Return the [x, y] coordinate for the center point of the cell that contains the specified text.  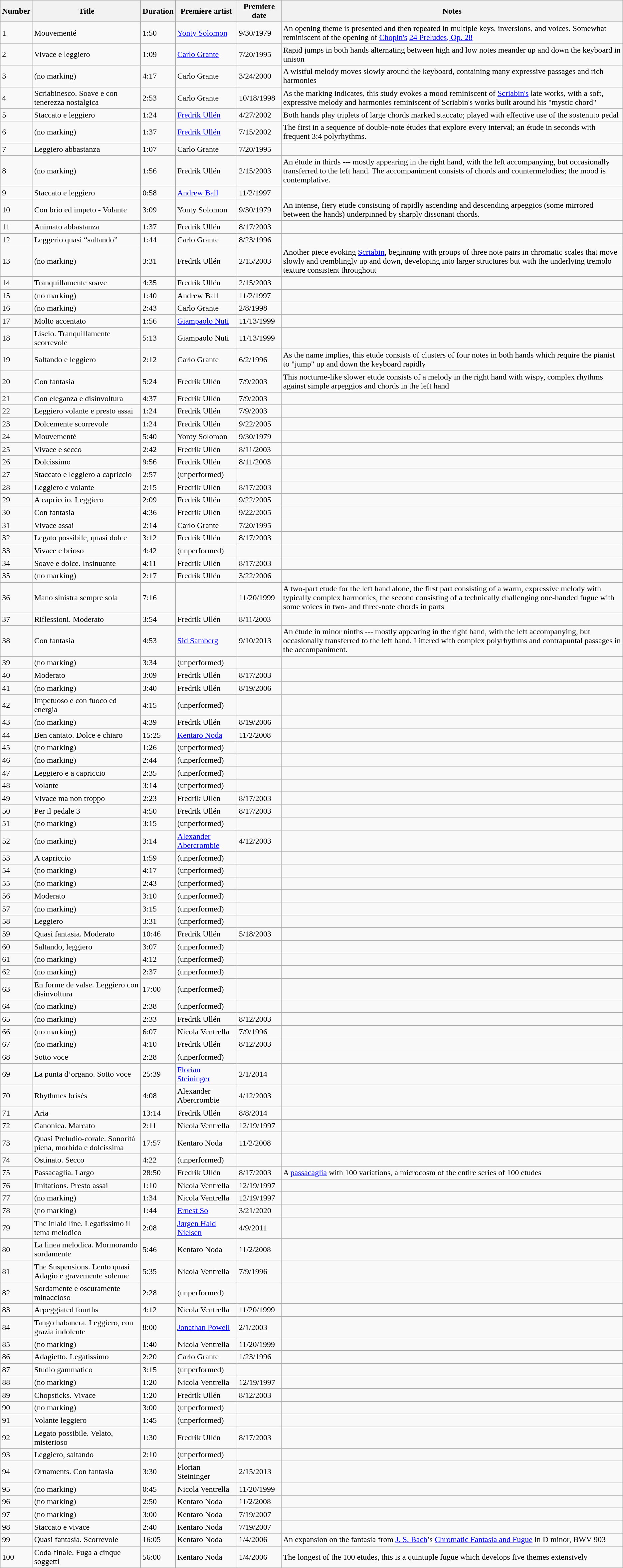
A passacaglia with 100 variations, a microcosm of the entire series of 100 etudes [452, 1173]
8/8/2014 [259, 1113]
4:50 [158, 811]
4:37 [158, 398]
Volante leggiero [87, 1420]
4/9/2011 [259, 1228]
4:10 [158, 1044]
1:07 [158, 149]
76 [16, 1185]
25:39 [158, 1074]
Animato abbastanza [87, 227]
2 [16, 55]
The Suspensions. Lento quasi Adagio e gravemente solenne [87, 1271]
60 [16, 946]
10 [16, 210]
Dolcissimo [87, 462]
15 [16, 296]
Quasi fantasia. Moderato [87, 934]
16:05 [158, 1540]
19 [16, 360]
9 [16, 192]
2/1/2003 [259, 1327]
Ben cantato. Dolce e chiaro [87, 735]
43 [16, 722]
Vivace assai [87, 525]
2:11 [158, 1126]
70 [16, 1096]
97 [16, 1514]
6:07 [158, 1032]
3:10 [158, 896]
83 [16, 1310]
61 [16, 959]
10/18/1998 [259, 98]
7/15/2002 [259, 132]
Staccato e vivace [87, 1527]
An expansion on the fantasia from J. S. Bach’s Chromatic Fantasia and Fugue in D minor, BWV 903 [452, 1540]
17:57 [158, 1143]
40 [16, 675]
Scriabinesco. Soave e con tenerezza nostalgica [87, 98]
Rhythmes brisés [87, 1096]
Adagietto. Legatissimo [87, 1357]
78 [16, 1211]
42 [16, 705]
A wistful melody moves slowly around the keyboard, containing many expressive passages and rich harmonies [452, 76]
La linea melodica. Mormorando sordamente [87, 1250]
La punta d’organo. Sotto voce [87, 1074]
Saltando e leggiero [87, 360]
48 [16, 786]
28:50 [158, 1173]
26 [16, 462]
Con eleganza e disinvoltura [87, 398]
9/10/2013 [259, 641]
2:33 [158, 1019]
16 [16, 308]
2:20 [158, 1357]
34 [16, 563]
13 [16, 261]
1:26 [158, 748]
49 [16, 798]
4:42 [158, 551]
Quasi fantasia. Scorrevole [87, 1540]
99 [16, 1540]
1:30 [158, 1437]
4:22 [158, 1160]
8:00 [158, 1327]
1:45 [158, 1420]
4/27/2002 [259, 115]
5:13 [158, 338]
92 [16, 1437]
28 [16, 487]
Ornaments. Con fantasia [87, 1472]
Con brio ed impeto - Volante [87, 210]
The inlaid line. Legatissimo il tema melodico [87, 1228]
Chopsticks. Vivace [87, 1395]
77 [16, 1198]
85 [16, 1344]
Jonathan Powell [206, 1327]
73 [16, 1143]
3/21/2020 [259, 1211]
4:08 [158, 1096]
98 [16, 1527]
64 [16, 1006]
80 [16, 1250]
2:44 [158, 760]
Both hands play triplets of large chords marked staccato; played with effective use of the sostenuto pedal [452, 115]
94 [16, 1472]
1:10 [158, 1185]
3:07 [158, 946]
38 [16, 641]
Notes [452, 11]
2:08 [158, 1228]
2/1/2014 [259, 1074]
17:00 [158, 989]
1:34 [158, 1198]
14 [16, 283]
47 [16, 773]
Title [87, 11]
56:00 [158, 1557]
2:35 [158, 773]
Canonica. Marcato [87, 1126]
Dolcemente scorrevole [87, 424]
Per il pedale 3 [87, 811]
55 [16, 883]
5:46 [158, 1250]
9:56 [158, 462]
Staccato e leggiero a capriccio [87, 474]
39 [16, 662]
84 [16, 1327]
Leggiero e volante [87, 487]
2:53 [158, 98]
63 [16, 989]
7:16 [158, 598]
Riflessioni. Moderato [87, 619]
33 [16, 551]
11 [16, 227]
4:39 [158, 722]
The first in a sequence of double-note études that explore every interval; an étude in seconds with frequent 3:4 polyrhythms. [452, 132]
7 [16, 149]
67 [16, 1044]
3:30 [158, 1472]
Tranquillamente soave [87, 283]
4:53 [158, 641]
2:40 [158, 1527]
87 [16, 1370]
3 [16, 76]
86 [16, 1357]
2:12 [158, 360]
Saltando, leggiero [87, 946]
4 [16, 98]
0:58 [158, 192]
Coda-finale. Fuga a cinque soggetti [87, 1557]
18 [16, 338]
27 [16, 474]
3:54 [158, 619]
62 [16, 972]
A capriccio [87, 858]
Sotto voce [87, 1057]
68 [16, 1057]
66 [16, 1032]
Impetuoso e con fuoco ed energia [87, 705]
4:15 [158, 705]
15:25 [158, 735]
5/18/2003 [259, 934]
10:46 [158, 934]
0:45 [158, 1489]
3/24/2000 [259, 76]
37 [16, 619]
2:37 [158, 972]
89 [16, 1395]
Premiere artist [206, 11]
2:09 [158, 500]
12 [16, 239]
58 [16, 921]
88 [16, 1382]
35 [16, 576]
Leggiero [87, 921]
5:24 [158, 382]
75 [16, 1173]
2:17 [158, 576]
72 [16, 1126]
25 [16, 449]
6/2/1996 [259, 360]
29 [16, 500]
Liscio. Tranquillamente scorrevole [87, 338]
2:23 [158, 798]
Soave e dolce. Insinuante [87, 563]
2:50 [158, 1502]
Jørgen Hald Nielsen [206, 1228]
The longest of the 100 etudes, this is a quintuple fugue which develops five themes extensively [452, 1557]
57 [16, 909]
30 [16, 513]
22 [16, 411]
69 [16, 1074]
17 [16, 321]
5:40 [158, 436]
100 [16, 1557]
44 [16, 735]
Rapid jumps in both hands alternating between high and low notes meander up and down the keyboard in unison [452, 55]
31 [16, 525]
8/23/1996 [259, 239]
Leggerio quasi “saltando” [87, 239]
3:40 [158, 688]
13:14 [158, 1113]
Sordamente e oscuramente minaccioso [87, 1293]
3:12 [158, 538]
23 [16, 424]
32 [16, 538]
79 [16, 1228]
Premiere date [259, 11]
Vivace e brioso [87, 551]
65 [16, 1019]
2:57 [158, 474]
5:35 [158, 1271]
52 [16, 841]
50 [16, 811]
Ernest So [206, 1211]
Number [16, 11]
2:14 [158, 525]
1 [16, 33]
1:50 [158, 33]
46 [16, 760]
96 [16, 1502]
91 [16, 1420]
2:10 [158, 1455]
93 [16, 1455]
71 [16, 1113]
Volante [87, 786]
Arpeggiated fourths [87, 1310]
2/8/1998 [259, 308]
Imitations. Presto assai [87, 1185]
6 [16, 132]
24 [16, 436]
Quasi Preludio-corale. Sonorità piena, morbida e dolcissima [87, 1143]
21 [16, 398]
2:15 [158, 487]
2:42 [158, 449]
81 [16, 1271]
3:34 [158, 662]
54 [16, 871]
4:35 [158, 283]
Leggiero abbastanza [87, 149]
4:11 [158, 563]
Leggiero volante e presto assai [87, 411]
Sid Samberg [206, 641]
Passacaglia. Largo [87, 1173]
Vivace e leggiero [87, 55]
4:36 [158, 513]
Molto accentato [87, 321]
Studio gammatico [87, 1370]
53 [16, 858]
En forme de valse. Leggiero con disinvoltura [87, 989]
45 [16, 748]
2:38 [158, 1006]
Legato possibile, quasi dolce [87, 538]
36 [16, 598]
Vivace ma non troppo [87, 798]
59 [16, 934]
8 [16, 171]
Mano sinistra sempre sola [87, 598]
51 [16, 824]
Duration [158, 11]
A capriccio. Leggiero [87, 500]
41 [16, 688]
20 [16, 382]
1:59 [158, 858]
1:09 [158, 55]
Leggiero e a capriccio [87, 773]
Legato possibile. Velato, misterioso [87, 1437]
Tango habanera. Leggiero, con grazia indolente [87, 1327]
95 [16, 1489]
Ostinato. Secco [87, 1160]
1/23/1996 [259, 1357]
Leggiero, saltando [87, 1455]
Aria [87, 1113]
5 [16, 115]
56 [16, 896]
3/22/2006 [259, 576]
2/15/2013 [259, 1472]
74 [16, 1160]
As the name implies, this etude consists of clusters of four notes in both hands which require the pianist to "jump" up and down the keyboard rapidly [452, 360]
Vivace e secco [87, 449]
90 [16, 1408]
82 [16, 1293]
